Locate the cell with the specified text and output its [x, y] center coordinate. 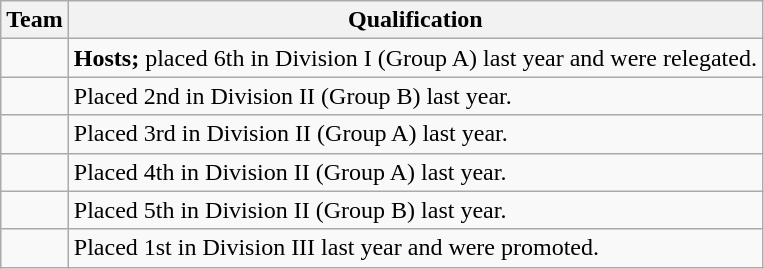
Hosts; placed 6th in Division I (Group A) last year and were relegated. [415, 58]
Team [35, 20]
Placed 2nd in Division II (Group B) last year. [415, 96]
Placed 4th in Division II (Group A) last year. [415, 172]
Placed 1st in Division III last year and were promoted. [415, 248]
Placed 5th in Division II (Group B) last year. [415, 210]
Placed 3rd in Division II (Group A) last year. [415, 134]
Qualification [415, 20]
